Detect which cell encompasses the target text, then output its (X, Y) center coordinate. 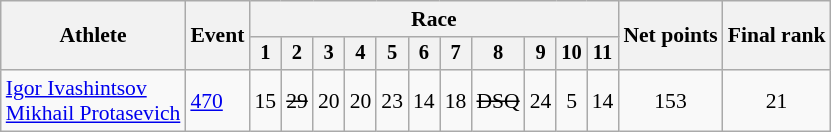
18 (456, 100)
Event (217, 36)
7 (456, 54)
6 (424, 54)
Athlete (94, 36)
24 (541, 100)
Igor IvashintsovMikhail Protasevich (94, 100)
9 (541, 54)
8 (498, 54)
23 (392, 100)
1 (265, 54)
21 (777, 100)
Final rank (777, 36)
2 (297, 54)
10 (571, 54)
11 (603, 54)
15 (265, 100)
153 (670, 100)
DSQ (498, 100)
Net points (670, 36)
Race (434, 19)
4 (361, 54)
470 (217, 100)
29 (297, 100)
3 (329, 54)
